Locate the cell with the specified text and output its [x, y] center coordinate. 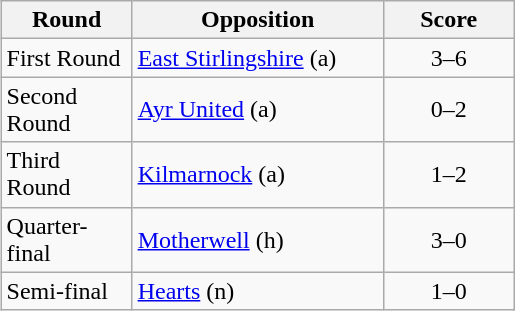
1–0 [448, 291]
Third Round [66, 174]
Score [448, 20]
East Stirlingshire (a) [258, 58]
Kilmarnock (a) [258, 174]
Second Round [66, 110]
3–0 [448, 240]
Motherwell (h) [258, 240]
Quarter-final [66, 240]
First Round [66, 58]
3–6 [448, 58]
Ayr United (a) [258, 110]
Hearts (n) [258, 291]
1–2 [448, 174]
Opposition [258, 20]
0–2 [448, 110]
Round [66, 20]
Semi-final [66, 291]
